Scan for the cell matching the given text and deliver its [x, y] coordinate at center. 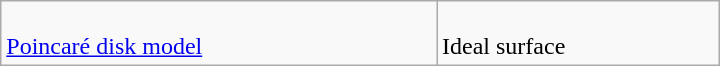
Poincaré disk model [219, 34]
Ideal surface [578, 34]
